Return (x, y) of the center of cell containing provided text 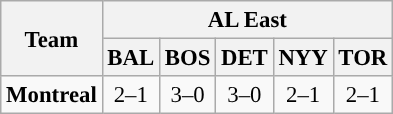
Team (52, 38)
BOS (187, 58)
TOR (363, 58)
NYY (303, 58)
DET (244, 58)
BAL (130, 58)
AL East (248, 20)
Montreal (52, 95)
